Output the (X, Y) coordinate of the center of the cell containing the given text.  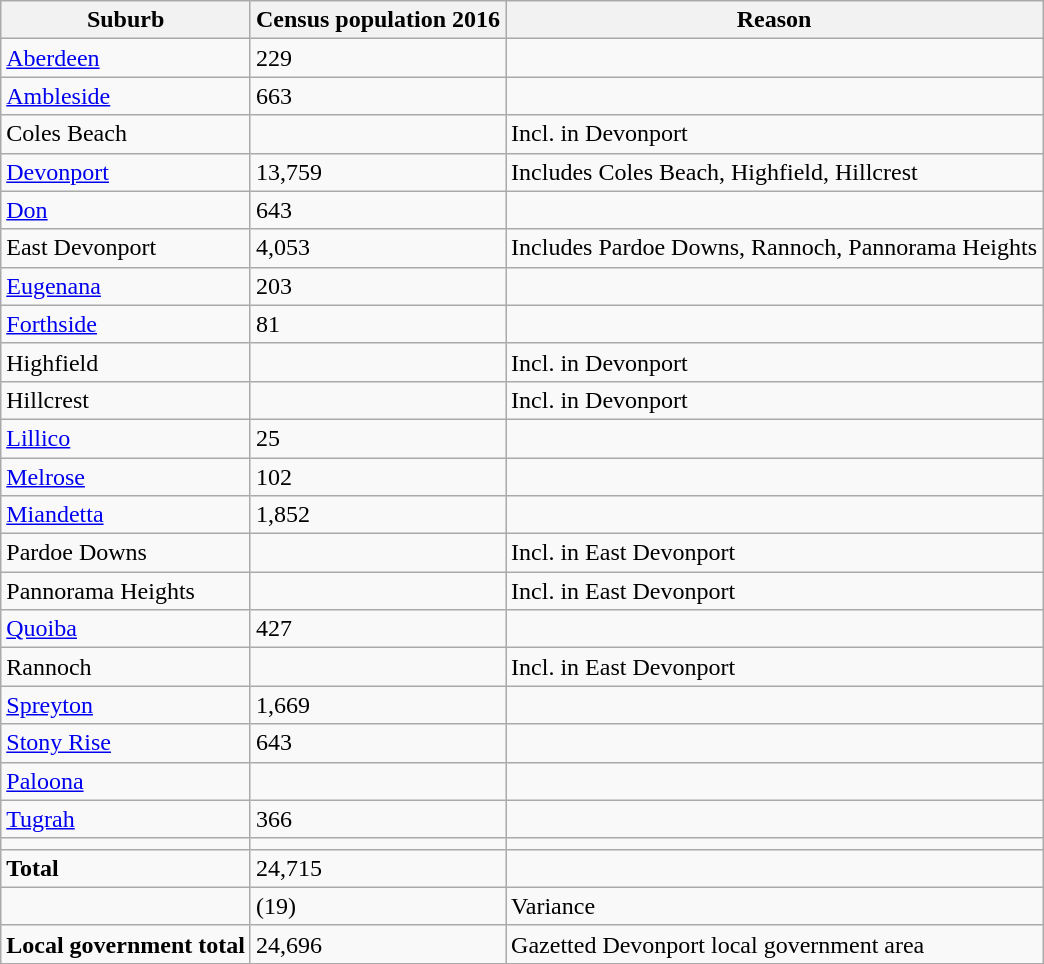
1,852 (378, 515)
Spreyton (126, 705)
(19) (378, 906)
4,053 (378, 248)
663 (378, 96)
102 (378, 477)
81 (378, 324)
427 (378, 629)
1,669 (378, 705)
Quoiba (126, 629)
24,696 (378, 944)
Ambleside (126, 96)
Census population 2016 (378, 20)
Devonport (126, 172)
229 (378, 58)
Includes Coles Beach, Highfield, Hillcrest (774, 172)
Paloona (126, 781)
366 (378, 819)
Tugrah (126, 819)
Variance (774, 906)
Pannorama Heights (126, 591)
Lillico (126, 438)
Gazetted Devonport local government area (774, 944)
East Devonport (126, 248)
Suburb (126, 20)
Aberdeen (126, 58)
203 (378, 286)
Eugenana (126, 286)
25 (378, 438)
Total (126, 868)
Hillcrest (126, 400)
Coles Beach (126, 134)
24,715 (378, 868)
Miandetta (126, 515)
Forthside (126, 324)
Highfield (126, 362)
Includes Pardoe Downs, Rannoch, Pannorama Heights (774, 248)
13,759 (378, 172)
Rannoch (126, 667)
Melrose (126, 477)
Reason (774, 20)
Pardoe Downs (126, 553)
Stony Rise (126, 743)
Don (126, 210)
Local government total (126, 944)
